Scan for the cell matching the given text and deliver its (x, y) coordinate at center. 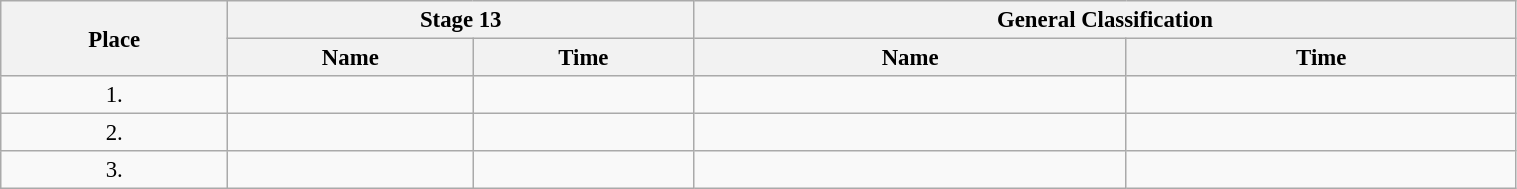
Stage 13 (461, 20)
3. (114, 170)
1. (114, 95)
General Classification (1105, 20)
2. (114, 133)
Place (114, 38)
